Output the (X, Y) coordinate of the center of the cell containing the given text.  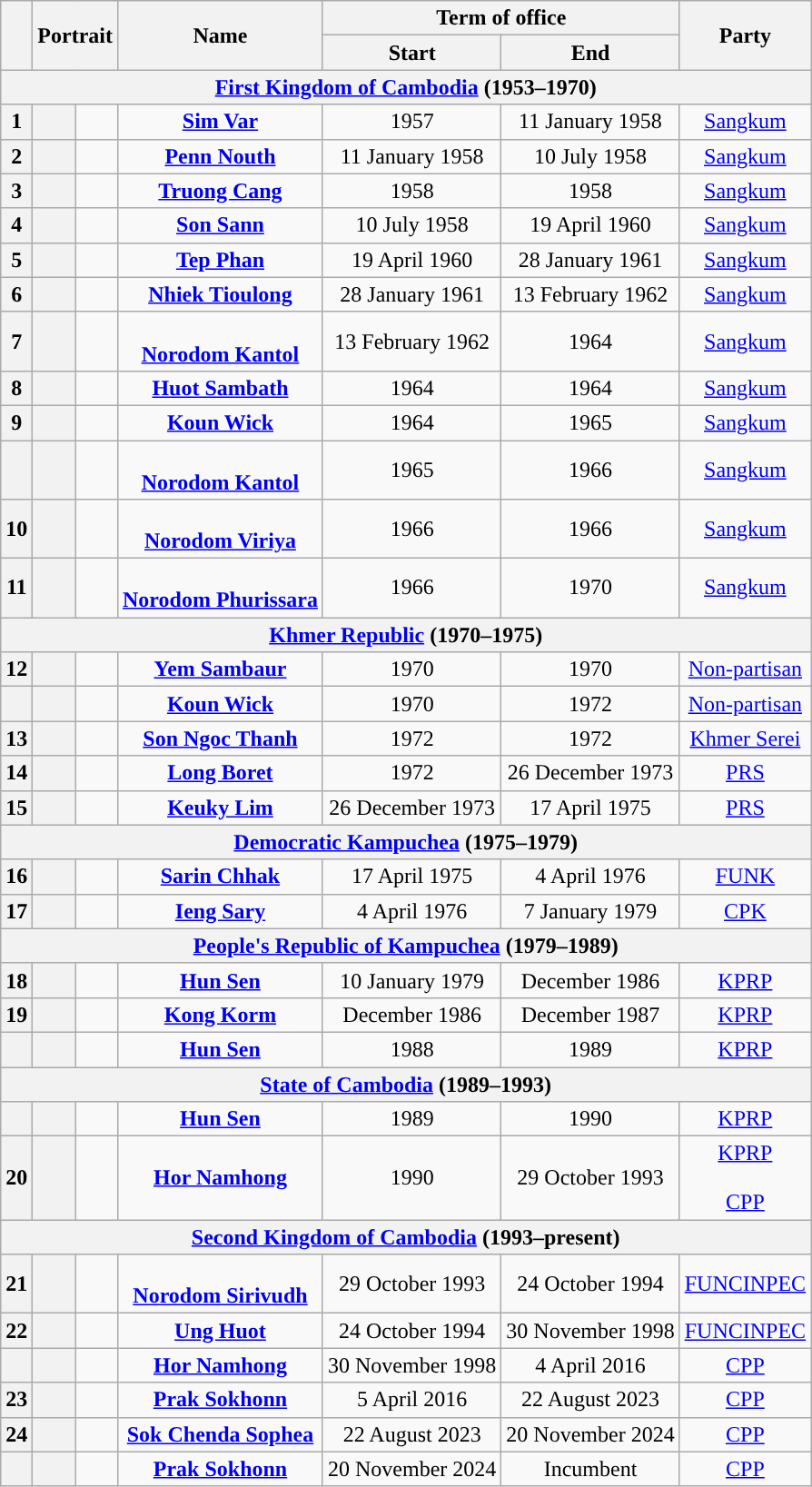
10 January 1979 (411, 980)
First Kingdom of Cambodia (1953–1970) (406, 87)
Incumbent (590, 1469)
December 1987 (590, 1015)
KPRPCPP (745, 1178)
17 (16, 911)
Khmer Serei (745, 739)
People's Republic of Kampuchea (1979–1989) (406, 946)
5 (16, 260)
Sok Chenda Sophea (220, 1434)
6 (16, 294)
Tep Phan (220, 260)
Norodom Sirivudh (220, 1284)
Party (745, 35)
FUNK (745, 877)
Son Sann (220, 225)
Penn Nouth (220, 156)
9 (16, 422)
Long Boret (220, 773)
5 April 2016 (411, 1400)
Democratic Kampuchea (1975–1979) (406, 842)
23 (16, 1400)
12 (16, 669)
Sarin Chhak (220, 877)
Kong Korm (220, 1015)
1988 (411, 1049)
18 (16, 980)
Name (220, 35)
22 (16, 1331)
15 (16, 808)
State of Cambodia (1989–1993) (406, 1084)
Nhiek Tioulong (220, 294)
Sim Var (220, 122)
4 (16, 225)
Yem Sambaur (220, 669)
8 (16, 388)
Ung Huot (220, 1331)
7 January 1979 (590, 911)
Ieng Sary (220, 911)
16 (16, 877)
Huot Sambath (220, 388)
Khmer Republic (1970–1975) (406, 635)
Second Kingdom of Cambodia (1993–present) (406, 1237)
3 (16, 191)
4 April 2016 (590, 1365)
Son Ngoc Thanh (220, 739)
1957 (411, 122)
Norodom Phurissara (220, 589)
CPK (745, 911)
7 (16, 342)
20 (16, 1178)
24 (16, 1434)
14 (16, 773)
13 (16, 739)
2 (16, 156)
19 (16, 1015)
Truong Cang (220, 191)
1 (16, 122)
End (590, 53)
10 (16, 529)
Norodom Viriya (220, 529)
21 (16, 1284)
Start (411, 53)
11 (16, 589)
Portrait (75, 35)
Keuky Lim (220, 808)
Term of office (501, 18)
